From the cell containing the given text, extract its center point as (x, y) coordinate. 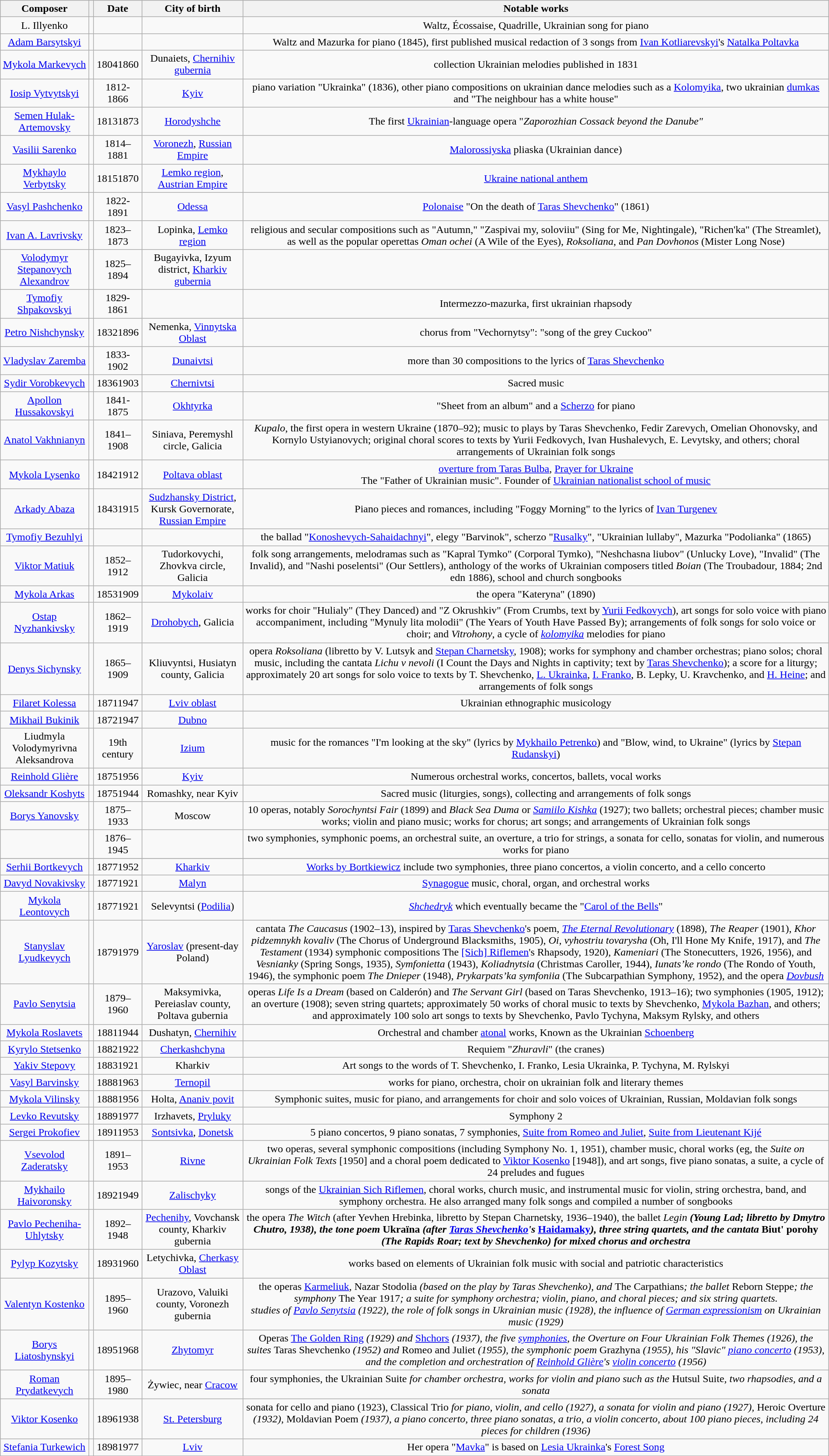
Vsevolod Zaderatsky (45, 1161)
Reinhold Glière (45, 776)
the ballad "Konoshevych-Sahaidachnyi", elegy "Barvinok", scherzo "Rusalky", "Ukrainian lullaby", Mazurka "Podolianka" (1865) (536, 537)
Mykola Roslavets (45, 1032)
18951968 (118, 1350)
Requiem "Zhuravli" (the cranes) (536, 1049)
Numerous orchestral works, concertos, ballets, vocal works (536, 776)
18981977 (118, 1447)
Ivan A. Lavrivsky (45, 235)
Intermezzo-mazurka, first ukrainian rhapsody (536, 303)
Ostap Nyzhankivsky (45, 622)
Denys Sichynsky (45, 669)
The first Ukrainian-language opera "Zaporozhian Cossack beyond the Danube" (536, 122)
Odessa (192, 206)
overture from Taras Bulba, Prayer for UkraineThe "Father of Ukrainian music". Founder of Ukrainian nationalist school of music (536, 475)
1829-1861 (118, 303)
Petro Nishchynsky (45, 332)
Chernivtsi (192, 383)
Pechenihy, Vovchansk county, Kharkiv gubernia (192, 1230)
Mykola Lysenko (45, 475)
Apollon Hussakovskyi (45, 406)
1825–1894 (118, 269)
Lviv oblast (192, 703)
Dubno (192, 719)
19th century (118, 748)
City of birth (192, 9)
1833-1902 (118, 361)
more than 30 compositions to the lyrics of Taras Shevchenko (536, 361)
Dushatyn, Chernihiv (192, 1032)
Date (118, 9)
18911953 (118, 1132)
18791979 (118, 952)
18931960 (118, 1264)
Valentyn Kostenko (45, 1304)
Holta, Ananiv povit (192, 1099)
collection Ukrainian melodies published in 1831 (536, 65)
1852–1912 (118, 566)
Adam Barsytskyi (45, 42)
Stanyslav Lyudkevych (45, 952)
Okhtyrka (192, 406)
Lviv (192, 1447)
1891–1953 (118, 1161)
Lemko region, Austrian Empire (192, 178)
Borys Yanovsky (45, 816)
Works by Bortkiewicz include two symphonies, three piano concertos, a violin concerto, and a cello concerto (536, 867)
Ukrainian ethnographic musicology (536, 703)
Borys Liatoshynskyi (45, 1350)
1823–1873 (118, 235)
Mykola Markevych (45, 65)
Art songs to the words of T. Shevchenko, I. Franko, Lesia Ukrainka, P. Tychyna, M. Rylskyi (536, 1066)
Sacred music (536, 383)
18891977 (118, 1115)
Composer (45, 9)
Izium (192, 748)
Tudorkovychi, Zhovkva circle, Galicia (192, 566)
1892–1948 (118, 1230)
Mykola Vilinsky (45, 1099)
Ukraine national anthem (536, 178)
Poltava oblast (192, 475)
Mykolaiv (192, 594)
Sergei Prokofiev (45, 1132)
Dunaiets, Chernihiv gubernia (192, 65)
18131873 (118, 122)
Moscow (192, 816)
Yaroslav (present-day Poland) (192, 952)
Urazovo, Valuiki county, Voronezh gubernia (192, 1304)
Davyd Novakivsky (45, 883)
1895–1980 (118, 1385)
Voronezh, Russian Empire (192, 149)
Cherkashchyna (192, 1049)
18151870 (118, 178)
Romashky, near Kyiv (192, 793)
Yakiv Stepovy (45, 1066)
Tymofiy Shpakovskyi (45, 303)
Vladyslav Zaremba (45, 361)
Shchedryk which eventually became the "Carol of the Bells" (536, 906)
1822-1891 (118, 206)
18711947 (118, 703)
Mikhail Bukinik (45, 719)
18921949 (118, 1195)
5 piano concertos, 9 piano sonatas, 7 symphonies, Suite from Romeo and Juliet, Suite from Lieutenant Kijé (536, 1132)
18881956 (118, 1099)
Symphonic suites, music for piano, and arrangements for choir and solo voices of Ukrainian, Russian, Moldavian folk songs (536, 1099)
18321896 (118, 332)
chorus from "Vechornytsy": "song of the grey Cuckoo" (536, 332)
Drohobych, Galicia (192, 622)
Viktor Matiuk (45, 566)
1876–1945 (118, 844)
Malyn (192, 883)
Stefania Turkewich (45, 1447)
18831921 (118, 1066)
Mykola Arkas (45, 594)
Roman Prydatkevych (45, 1385)
Arkady Abaza (45, 509)
18721947 (118, 719)
Mykhailo Haivoronsky (45, 1195)
1875–1933 (118, 816)
Piano pieces and romances, including "Foggy Morning" to the lyrics of Ivan Turgenev (536, 509)
Vasilii Sarenko (45, 149)
Oleksandr Koshyts (45, 793)
Pavlo Pecheniha-Uhlytsky (45, 1230)
Zalischyky (192, 1195)
Pylyp Kozytsky (45, 1264)
the opera "Kateryna" (1890) (536, 594)
Ternopil (192, 1082)
Irzhavets, Pryluky (192, 1115)
Maksymivka, Pereiaslav county, Poltava gubernia (192, 1004)
Orchestral and chamber atonal works, Known as the Ukrainian Schoenberg (536, 1032)
Her opera "Mavka" is based on Lesia Ukrainka's Forest Song (536, 1447)
Serhii Bortkevych (45, 867)
Notable works (536, 9)
Siniava, Peremyshl circle, Galicia (192, 440)
music for the romances "I'm looking at the sky" (lyrics by Mykhailo Petrenko) and "Blow, wind, to Ukraine" (lyrics by Stepan Rudanskyi) (536, 748)
18421912 (118, 475)
18811944 (118, 1032)
Anatol Vakhnianyn (45, 440)
Kyrylo Stetsenko (45, 1049)
Waltz and Mazurka for piano (1845), first published musical redaction of 3 songs from Ivan Kotliarevskyi's Natalka Poltavka (536, 42)
1812-1866 (118, 93)
Horodyshche (192, 122)
1841–1908 (118, 440)
18431915 (118, 509)
Malorossiyska pliaska (Ukrainian dance) (536, 149)
Dunaivtsi (192, 361)
Bugayivka, Izyum district, Kharkiv gubernia (192, 269)
18361903 (118, 383)
four symphonies, the Ukrainian Suite for chamber orchestra, works for violin and piano such as the Hutsul Suite, two rhapsodies, and a sonata (536, 1385)
Synagogue music, choral, organ, and orchestral works (536, 883)
18771952 (118, 867)
Viktor Kosenko (45, 1419)
18751944 (118, 793)
Filaret Kolessa (45, 703)
18821922 (118, 1049)
Nemenka, Vinnytska Oblast (192, 332)
Polonaise "On the death of Taras Shevchenko" (1861) (536, 206)
1841-1875 (118, 406)
Sontsivka, Donetsk (192, 1132)
Rivne (192, 1161)
1865–1909 (118, 669)
1814–1881 (118, 149)
Sacred music (liturgies, songs), collecting and arrangements of folk songs (536, 793)
Volodymyr Stepanovych Alexandrov (45, 269)
1862–1919 (118, 622)
Letychivka, Cherkasy Oblast (192, 1264)
Waltz, Écossaise, Quadrille, Ukrainian song for piano (536, 25)
Sydir Vorobkevych (45, 383)
L. Illyenko (45, 25)
1879–1960 (118, 1004)
"Sheet from an album" and a Scherzo for piano (536, 406)
works for piano, orchestra, choir on ukrainian folk and literary themes (536, 1082)
18531909 (118, 594)
Iosip Vytvytskyi (45, 93)
Lopinka, Lemko region (192, 235)
Mykhaylo Verbytsky (45, 178)
Zhytomyr (192, 1350)
Pavlo Senytsia (45, 1004)
18881963 (118, 1082)
Mykola Leontovych (45, 906)
Semen Hulak-Artemovsky (45, 122)
Kliuvyntsi, Husiatyn county, Galicia (192, 669)
18041860 (118, 65)
Levko Revutsky (45, 1115)
Żywiec, near Cracow (192, 1385)
Sudzhansky District, Kursk Governorate, Russian Empire (192, 509)
1895–1960 (118, 1304)
Vasyl Pashchenko (45, 206)
works based on elements of Ukrainian folk music with social and patriotic characteristics (536, 1264)
Selevyntsi (Podilia) (192, 906)
St. Petersburg (192, 1419)
Symphony 2 (536, 1115)
Liudmyla Volodymyrivna Aleksandrova (45, 748)
18961938 (118, 1419)
Tymofiy Bezuhlyi (45, 537)
18751956 (118, 776)
Vasyl Barvinsky (45, 1082)
